Search for the cell housing the specified text and yield its [X, Y] center coordinate. 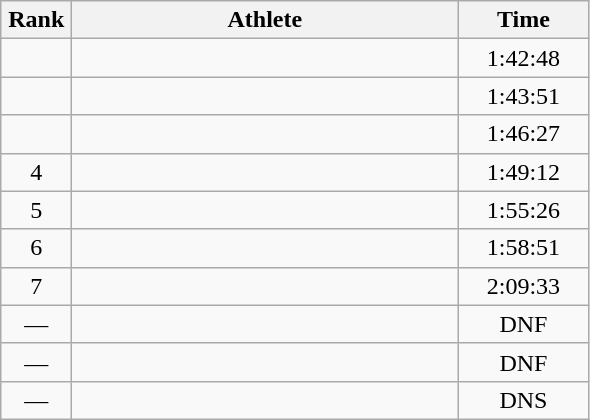
2:09:33 [524, 286]
1:58:51 [524, 248]
Athlete [265, 20]
1:42:48 [524, 58]
Rank [36, 20]
1:49:12 [524, 172]
1:46:27 [524, 134]
6 [36, 248]
7 [36, 286]
Time [524, 20]
1:55:26 [524, 210]
4 [36, 172]
1:43:51 [524, 96]
5 [36, 210]
DNS [524, 400]
